Find where the given text appears and provide that cell's center as [X, Y] coordinate. 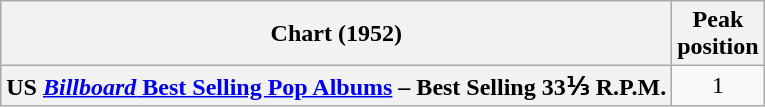
US Billboard Best Selling Pop Albums – Best Selling 33⅓ R.P.M. [336, 86]
1 [718, 86]
Chart (1952) [336, 34]
Peakposition [718, 34]
